Scan for the cell matching the given text and deliver its (x, y) coordinate at center. 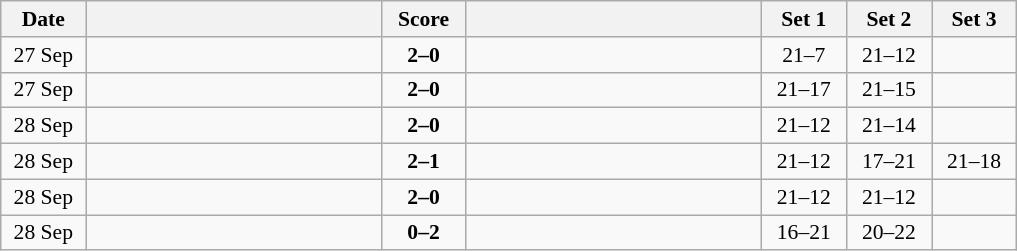
Set 3 (974, 19)
21–7 (804, 55)
Score (424, 19)
17–21 (888, 162)
2–1 (424, 162)
21–18 (974, 162)
21–14 (888, 126)
16–21 (804, 233)
21–15 (888, 90)
Date (44, 19)
0–2 (424, 233)
21–17 (804, 90)
20–22 (888, 233)
Set 1 (804, 19)
Set 2 (888, 19)
